Pinpoint the cell where the given text exists, returning its (x, y) midpoint coordinate. 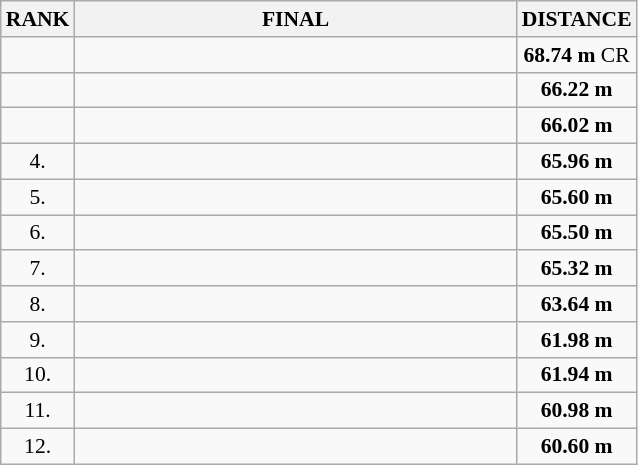
10. (38, 375)
6. (38, 233)
12. (38, 447)
65.32 m (577, 269)
FINAL (295, 19)
7. (38, 269)
8. (38, 304)
DISTANCE (577, 19)
61.94 m (577, 375)
65.50 m (577, 233)
9. (38, 340)
11. (38, 411)
4. (38, 162)
5. (38, 197)
68.74 m CR (577, 55)
61.98 m (577, 340)
66.22 m (577, 90)
63.64 m (577, 304)
60.60 m (577, 447)
65.96 m (577, 162)
66.02 m (577, 126)
60.98 m (577, 411)
RANK (38, 19)
65.60 m (577, 197)
